For the text-containing cell, return its midpoint in [X, Y] coordinate format. 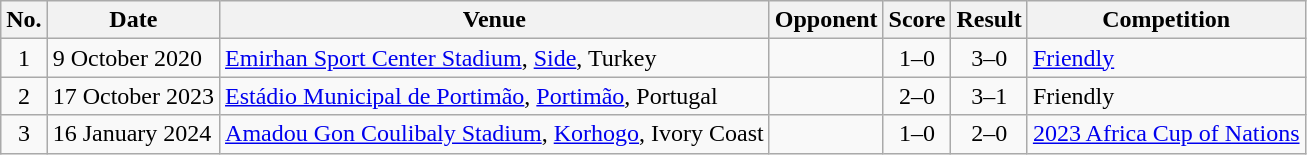
Competition [1166, 20]
3–0 [989, 58]
Opponent [826, 20]
Venue [495, 20]
Score [917, 20]
9 October 2020 [133, 58]
Estádio Municipal de Portimão, Portimão, Portugal [495, 96]
Amadou Gon Coulibaly Stadium, Korhogo, Ivory Coast [495, 134]
2 [24, 96]
No. [24, 20]
3–1 [989, 96]
2023 Africa Cup of Nations [1166, 134]
Emirhan Sport Center Stadium, Side, Turkey [495, 58]
17 October 2023 [133, 96]
1 [24, 58]
16 January 2024 [133, 134]
Result [989, 20]
3 [24, 134]
Date [133, 20]
